Return [x, y] of the center of cell containing provided text 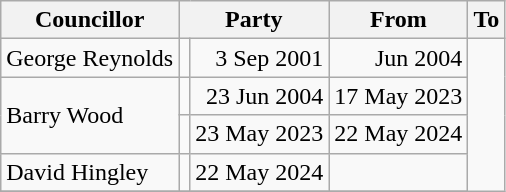
George Reynolds [90, 58]
Councillor [90, 20]
17 May 2023 [398, 96]
23 May 2023 [260, 134]
Party [254, 20]
Jun 2004 [398, 58]
3 Sep 2001 [260, 58]
To [486, 20]
David Hingley [90, 172]
Barry Wood [90, 115]
23 Jun 2004 [260, 96]
From [398, 20]
